Return (X, Y) of the center of cell containing provided text 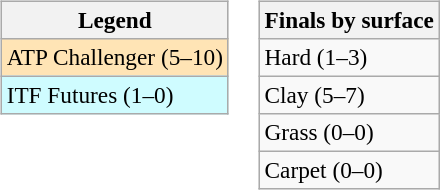
ATP Challenger (5–10) (114, 57)
Legend (114, 20)
Hard (1–3) (349, 57)
Grass (0–0) (349, 133)
ITF Futures (1–0) (114, 95)
Carpet (0–0) (349, 171)
Finals by surface (349, 20)
Clay (5–7) (349, 95)
